Output the (X, Y) coordinate of the center of the cell containing the given text.  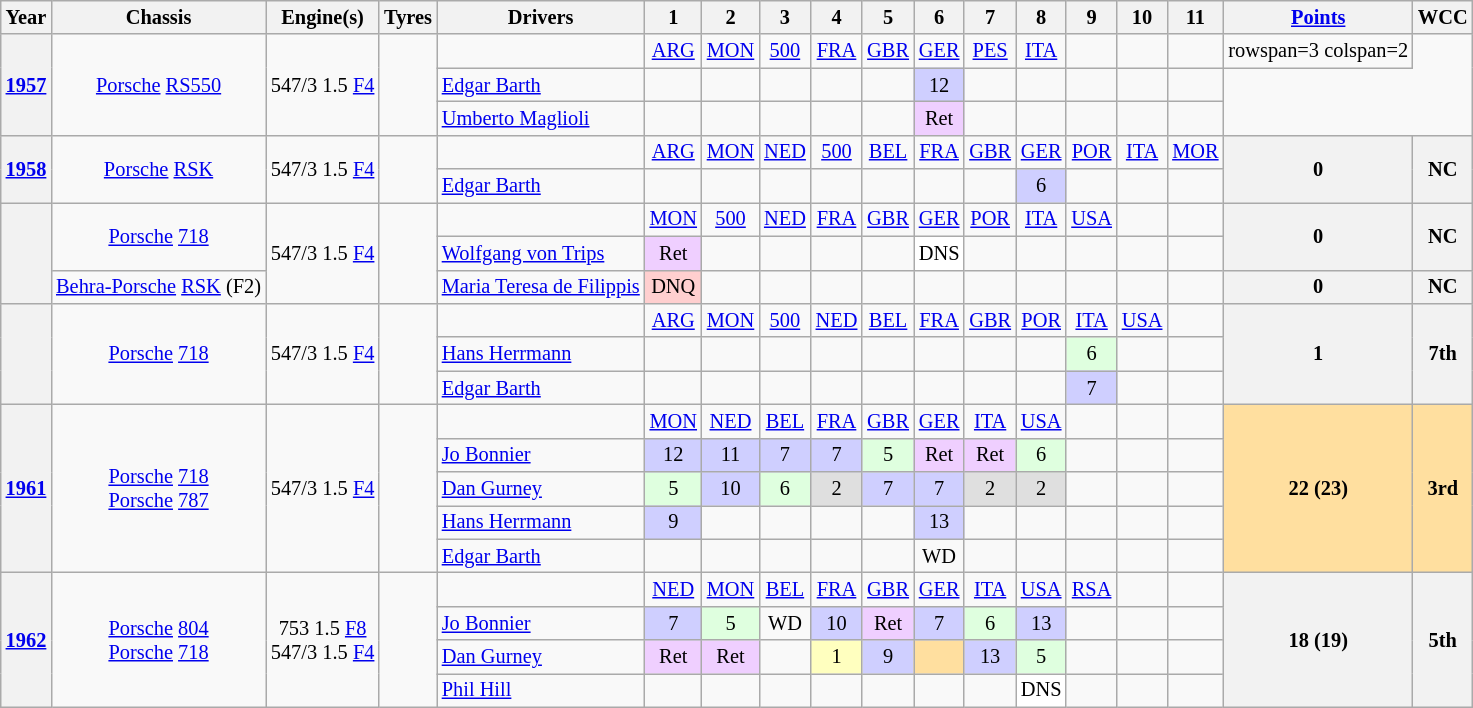
753 1.5 F8547/3 1.5 F4 (322, 640)
1957 (26, 84)
Porsche 804Porsche 718 (158, 640)
WCC (1443, 17)
3rd (1443, 488)
Chassis (158, 17)
Porsche 718Porsche 787 (158, 488)
22 (23) (1318, 488)
3 (785, 17)
1958 (26, 168)
Phil Hill (541, 690)
7th (1443, 354)
PES (990, 51)
Porsche RSK (158, 168)
Engine(s) (322, 17)
rowspan=3 colspan=2 (1318, 51)
RSA (1091, 589)
1962 (26, 640)
Tyres (408, 17)
8 (1041, 17)
4 (837, 17)
MOR (1195, 152)
18 (19) (1318, 640)
Points (1318, 17)
Umberto Maglioli (541, 118)
1961 (26, 488)
Maria Teresa de Filippis (541, 287)
Porsche RS550 (158, 84)
Behra-Porsche RSK (F2) (158, 287)
Year (26, 17)
Drivers (541, 17)
DNQ (674, 287)
5th (1443, 640)
Wolfgang von Trips (541, 253)
